Return (x, y) of the center of cell containing provided text 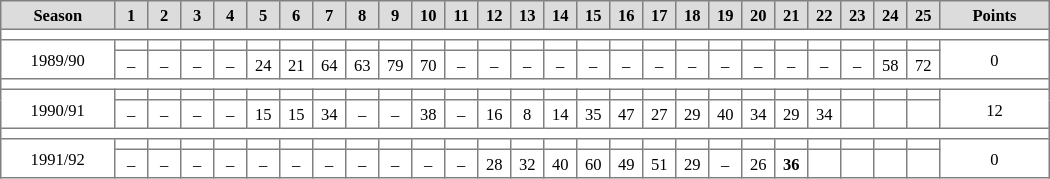
Points (995, 15)
19 (726, 15)
28 (494, 163)
25 (924, 15)
35 (594, 114)
17 (660, 15)
1989/90 (58, 60)
27 (660, 114)
13 (528, 15)
58 (890, 64)
63 (362, 64)
26 (758, 163)
23 (858, 15)
7 (330, 15)
22 (824, 15)
51 (660, 163)
72 (924, 64)
Season (58, 15)
70 (428, 64)
79 (396, 64)
49 (626, 163)
60 (594, 163)
11 (462, 15)
1 (132, 15)
64 (330, 64)
9 (396, 15)
1990/91 (58, 108)
3 (198, 15)
5 (264, 15)
1991/92 (58, 158)
38 (428, 114)
10 (428, 15)
6 (296, 15)
32 (528, 163)
2 (164, 15)
20 (758, 15)
36 (792, 163)
4 (230, 15)
47 (626, 114)
18 (692, 15)
